Pinpoint the cell where the given text exists, returning its [x, y] midpoint coordinate. 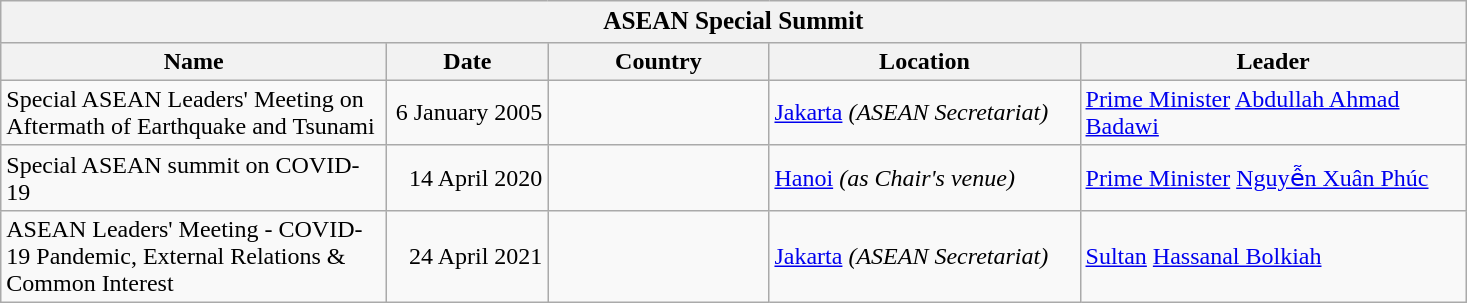
24 April 2021 [468, 257]
Location [924, 61]
Name [194, 61]
ASEAN Leaders' Meeting - COVID-19 Pandemic, External Relations & Common Interest [194, 257]
Date [468, 61]
Country [658, 61]
Prime Minister Nguyễn Xuân Phúc [1273, 178]
Prime Minister Abdullah Ahmad Badawi [1273, 112]
6 January 2005 [468, 112]
14 April 2020 [468, 178]
Special ASEAN summit on COVID-19 [194, 178]
Hanoi (as Chair's venue) [924, 178]
Special ASEAN Leaders' Meeting on Aftermath of Earthquake and Tsunami [194, 112]
ASEAN Special Summit [734, 22]
Sultan Hassanal Bolkiah [1273, 257]
Leader [1273, 61]
